Identify which cell holds the provided text, then report its [x, y] central coordinate. 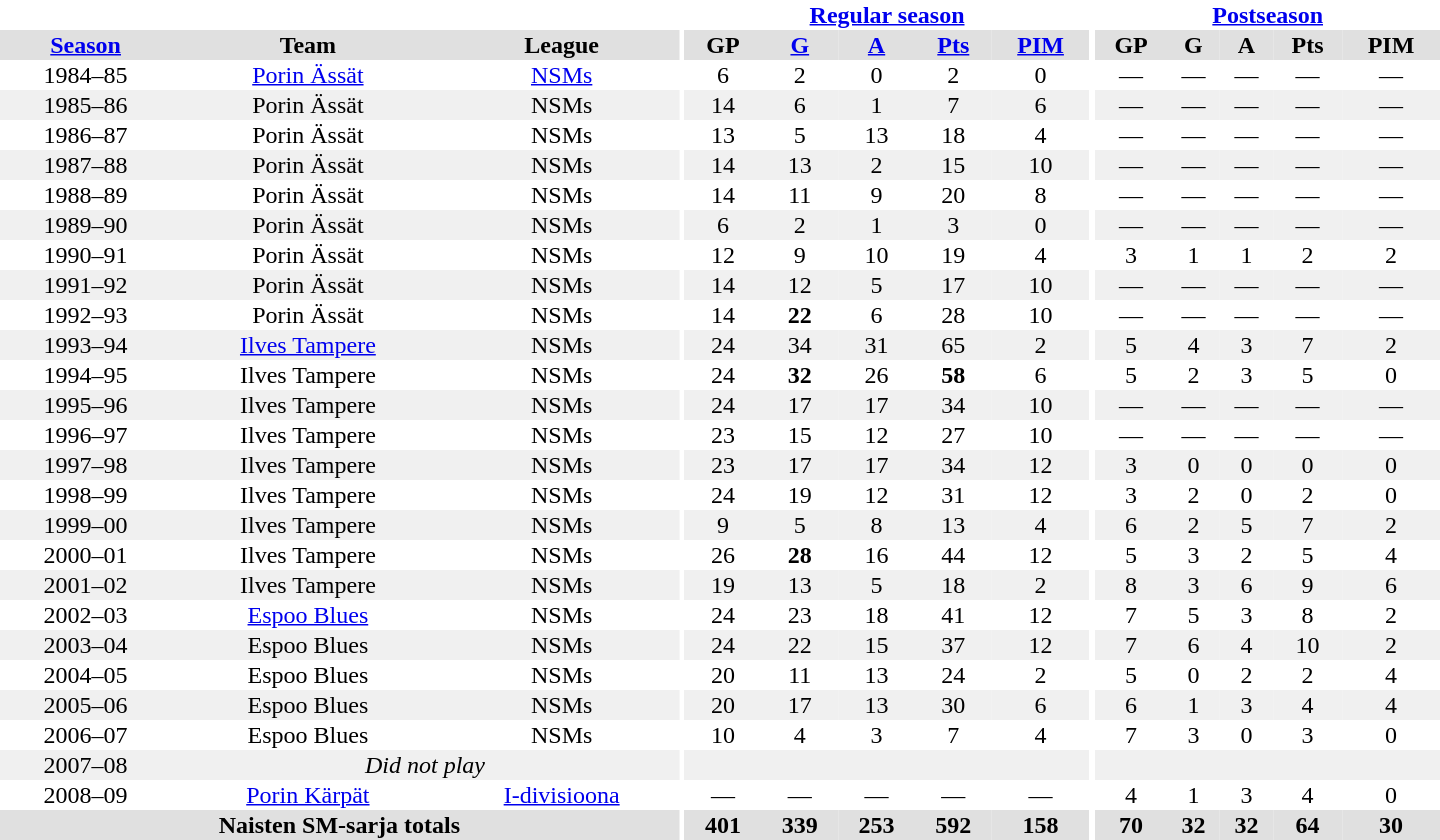
1994–95 [86, 375]
592 [954, 825]
1996–97 [86, 435]
2002–03 [86, 615]
2001–02 [86, 585]
Regular season [888, 15]
1991–92 [86, 285]
64 [1308, 825]
League [562, 45]
2007–08 [86, 765]
Season [86, 45]
253 [876, 825]
1997–98 [86, 465]
1986–87 [86, 135]
158 [1041, 825]
1992–93 [86, 315]
2000–01 [86, 555]
1995–96 [86, 405]
44 [954, 555]
Did not play [425, 765]
65 [954, 345]
2003–04 [86, 645]
58 [954, 375]
1993–94 [86, 345]
2008–09 [86, 795]
70 [1131, 825]
1990–91 [86, 255]
Postseason [1268, 15]
1988–89 [86, 195]
41 [954, 615]
1985–86 [86, 105]
1984–85 [86, 75]
1998–99 [86, 495]
2006–07 [86, 735]
Naisten SM-sarja totals [340, 825]
16 [876, 555]
27 [954, 435]
37 [954, 645]
Porin Kärpät [308, 795]
339 [800, 825]
2005–06 [86, 705]
2004–05 [86, 675]
I-divisioona [562, 795]
401 [724, 825]
1987–88 [86, 165]
1999–00 [86, 525]
1989–90 [86, 225]
Team [308, 45]
